Return the (x, y) coordinate for the center point of the cell that contains the specified text.  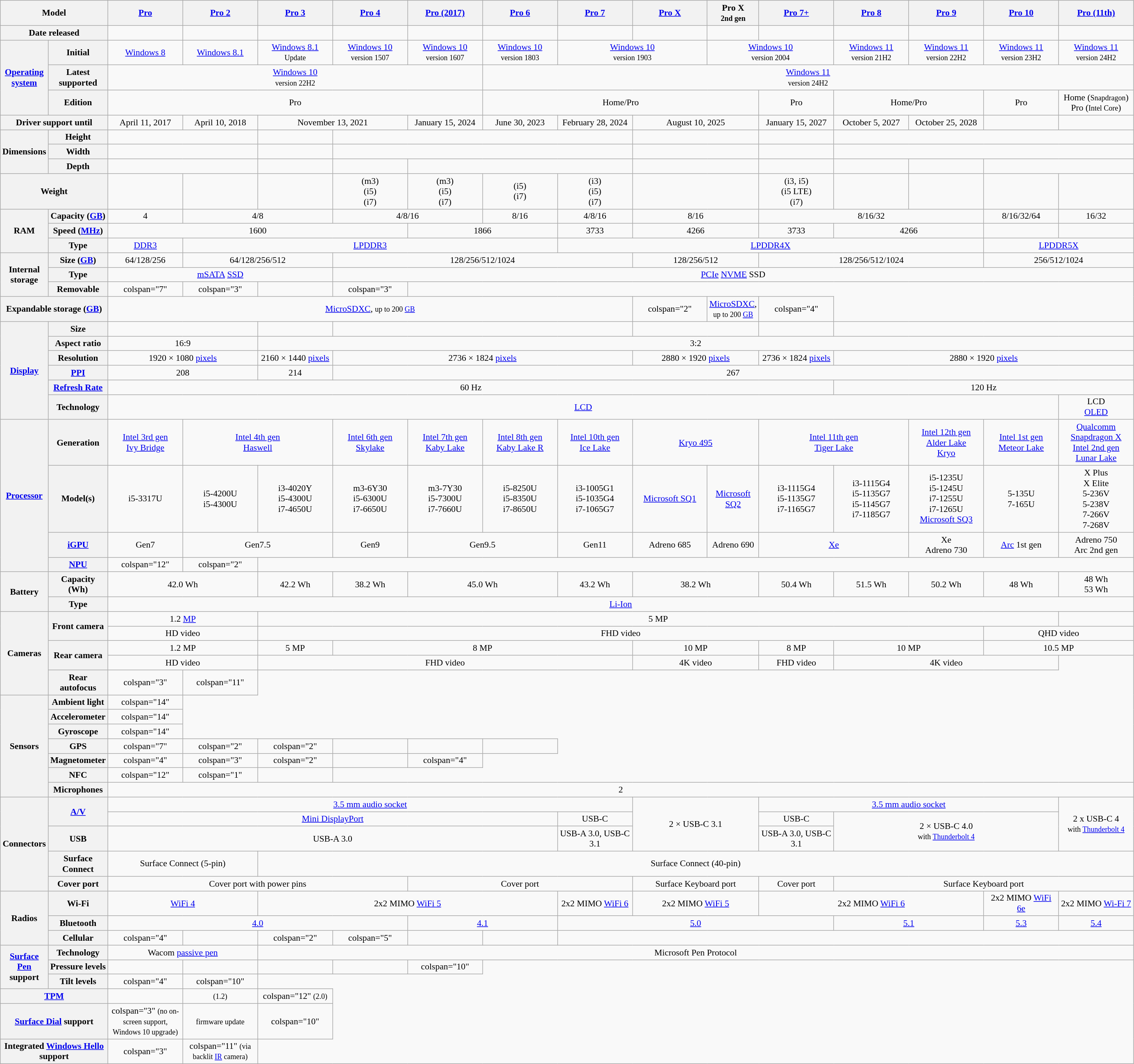
i3-4020Yi5-4300Ui7-4650U (295, 499)
64/128/256 (145, 260)
Windows 10version 1507 (370, 52)
XeAdreno 730 (946, 545)
i5-3317U (145, 499)
Date released (54, 33)
Intel 8th genKaby Lake R (520, 443)
2x2 MIMO Wi-Fi 7 (1096, 903)
Width (78, 152)
Integrated Windows Hello support (54, 1052)
(i3, i5) (i5 LTE) (i7) (796, 192)
Kryo 495 (696, 443)
Microphones (78, 790)
Internal storage (25, 274)
Latest supported (78, 78)
NPU (78, 565)
Gen9 (370, 545)
DDR3 (145, 246)
16/32 (1096, 216)
Intel 10th genIce Lake (595, 443)
Adreno 690 (733, 545)
1920 × 1080 pixels (183, 358)
Pro X (670, 13)
Windows 11version 22H2 (946, 52)
(i5) (i7) (520, 192)
214 (295, 373)
Surface Connect (78, 864)
64/128/256/512 (258, 260)
4 (145, 216)
2x2 MIMO WiFi 6e (1021, 903)
colspan="11" (220, 682)
50.4 Wh (796, 585)
Weight (54, 192)
Size (GB) (78, 260)
120 Hz (984, 387)
Model (54, 13)
Display (25, 370)
50.2 Wh (946, 585)
Windows 8.1Update (295, 52)
Resolution (78, 358)
LPDDR5X (1059, 246)
Gyroscope (78, 731)
Surface Connect (5-pin) (183, 864)
Pro 2 (220, 13)
Cover port with power pins (258, 884)
Cameras (25, 653)
USB (78, 839)
5.1 (909, 924)
16:9 (183, 344)
Driver support until (54, 122)
Pro 9 (946, 13)
Expandable storage (GB) (54, 309)
Pro X2nd gen (733, 13)
Li-Ion (621, 604)
Intel 6th genSkylake (370, 443)
X PlusX Elite5-236V5-238V7-266V7-268V (1096, 499)
4.1 (483, 924)
Pro 3 (295, 13)
Pro 10 (1021, 13)
February 28, 2024 (595, 122)
i3-1005G1i5-1035G4i7-1065G7 (595, 499)
Size (78, 329)
Surface Dial support (54, 1021)
Pressure levels (78, 967)
Windows 10version 1803 (520, 52)
Rear autofocus (78, 682)
QualcommSnapdragon XIntel 2nd genLunar Lake (1096, 443)
iGPU (78, 545)
(i3) (i5) (i7) (595, 192)
colspan="5" (370, 938)
i3-1115G4i5-1135G7i7-1165G7 (796, 499)
8/16/32 (871, 216)
Radios (25, 918)
267 (733, 373)
1866 (483, 231)
i3-1115G4i5-1135G7i5-1145G7i7-1185G7 (871, 499)
Pro (11th) (1096, 13)
4/8 (258, 216)
45.0 Wh (483, 585)
5.3 (1021, 924)
LPDDR3 (370, 246)
Wi-Fi (78, 903)
August 10, 2025 (696, 122)
Gen9.5 (483, 545)
5-135U7-165U (1021, 499)
Processor (25, 496)
Gen7.5 (258, 545)
October 5, 2027 (871, 122)
Height (78, 137)
colspan="3" (no on-screen support, Windows 10 upgrade) (145, 1021)
Pro 4 (370, 13)
Windows 8 (145, 52)
Aspect ratio (78, 344)
Removable (78, 290)
Mini DisplayPort (333, 819)
5.0 (696, 924)
A/V (78, 812)
Rear camera (78, 655)
Pro 7+ (796, 13)
Microsoft Pen Protocol (696, 953)
Initial (78, 52)
PPI (78, 373)
Intel 3rd genIvy Bridge (145, 443)
43.2 Wh (595, 585)
Xe (834, 545)
m3-7Y30i5-7300Ui7-7660U (445, 499)
Intel 11th genTiger Lake (834, 443)
4.0 (258, 924)
3:2 (696, 344)
LCD (583, 407)
Pro 8 (871, 13)
i5-1235Ui5-1245Ui7-1255Ui7-1265UMicrosoft SQ3 (946, 499)
Tilt levels (78, 982)
10.5 MP (1059, 648)
(1.2) (220, 996)
Intel 4th genHaswell (258, 443)
April 11, 2017 (145, 122)
colspan="11" (via backlit IR camera) (220, 1052)
NFC (78, 775)
Operatingsystem (25, 78)
Edition (78, 102)
208 (183, 373)
WiFi 4 (183, 903)
April 10, 2018 (220, 122)
Microsoft SQ2 (733, 499)
colspan="12" (2.0) (295, 996)
firmware update (220, 1021)
TPM (54, 996)
RAM (25, 231)
QHD video (1059, 634)
Intel 12th genAlder LakeKryo (946, 443)
Windows 8.1 (220, 52)
48 Wh (1021, 585)
Windows 11version 23H2 (1021, 52)
Generation (78, 443)
Connectors (25, 844)
2 × USB-C 4.0with Thunderbolt 4 (946, 831)
LCDOLED (1096, 407)
Speed (MHz) (78, 231)
42.2 Wh (295, 585)
i5-8250Ui5-8350Ui7-8650U (520, 499)
m3-6Y30i5-6300Ui7-6650U (370, 499)
Intel 1st genMeteor Lake (1021, 443)
42.0 Wh (183, 585)
2160 × 1440 pixels (295, 358)
51.5 Wh (871, 585)
Wacom passive pen (183, 953)
Front camera (78, 626)
Windows 11version 21H2 (871, 52)
June 30, 2023 (520, 122)
January 15, 2027 (796, 122)
5.4 (1096, 924)
Gen11 (595, 545)
November 13, 2021 (333, 122)
October 25, 2028 (946, 122)
1600 (258, 231)
Gen7 (145, 545)
2 × USB-C 3.1 (696, 824)
Surface Pensupport (25, 967)
Dimensions (25, 152)
Windows 10version 1903 (633, 52)
GPS (78, 746)
mSATA SSD (220, 275)
48 Wh53 Wh (1096, 585)
January 15, 2024 (445, 122)
Cellular (78, 938)
colspan="1" (220, 775)
Adreno 750Arc 2nd gen (1096, 545)
Intel 7th genKaby Lake (445, 443)
USB-A 3.0 (333, 839)
Pro 7 (595, 13)
Model(s) (78, 499)
Home (Snapdragon)Pro (Intel Core) (1096, 102)
128/256/512 (696, 260)
Capacity (GB) (78, 216)
Bluetooth (78, 924)
Magnetometer (78, 761)
2 x USB-C 4with Thunderbolt 4 (1096, 824)
Ambient light (78, 702)
Windows 10version 22H2 (295, 78)
Battery (25, 592)
PCIe NVME SSD (733, 275)
256/512/1024 (1059, 260)
Sensors (25, 746)
8/16/32/64 (1021, 216)
60 Hz (471, 387)
Pro 6 (520, 13)
2 (621, 790)
Surface Connect (40-pin) (696, 864)
Windows 10version 1607 (445, 52)
Capacity (Wh) (78, 585)
Microsoft SQ1 (670, 499)
Arc 1st gen (1021, 545)
i5-4200Ui5-4300U (220, 499)
Accelerometer (78, 717)
Depth (78, 166)
Windows 10version 2004 (770, 52)
Adreno 685 (670, 545)
LPDDR4X (771, 246)
Pro (2017) (445, 13)
Refresh Rate (78, 387)
